Find where the given text appears and provide that cell's center as (x, y) coordinate. 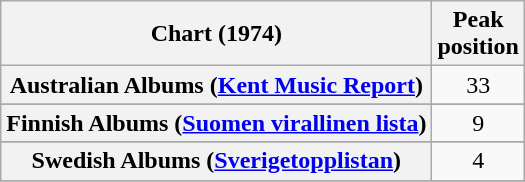
Australian Albums (Kent Music Report) (216, 85)
9 (478, 123)
Chart (1974) (216, 34)
33 (478, 85)
Swedish Albums (Sverigetopplistan) (216, 161)
Peak position (478, 34)
4 (478, 161)
Finnish Albums (Suomen virallinen lista) (216, 123)
